Find where the given text appears and provide that cell's center as [x, y] coordinate. 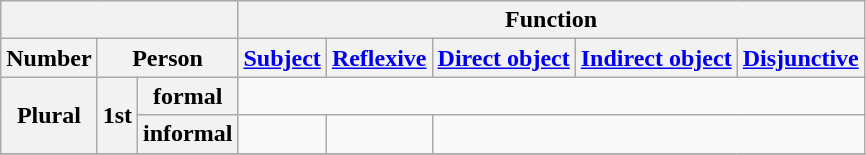
Number [49, 58]
Direct object [504, 58]
1st [117, 115]
Reflexive [379, 58]
Subject [282, 58]
Function [551, 20]
Person [168, 58]
formal [188, 96]
Indirect object [656, 58]
Plural [49, 115]
informal [188, 134]
Disjunctive [800, 58]
